Provide the (x, y) coordinate of the cell's center where the given text is located.  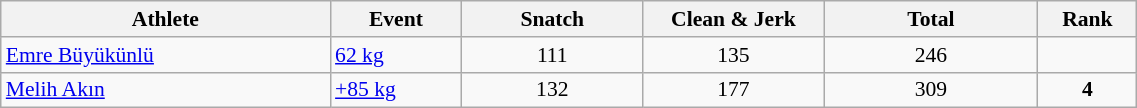
Rank (1088, 19)
135 (734, 55)
Athlete (166, 19)
132 (552, 90)
Snatch (552, 19)
111 (552, 55)
Event (396, 19)
+85 kg (396, 90)
246 (931, 55)
4 (1088, 90)
62 kg (396, 55)
309 (931, 90)
Clean & Jerk (734, 19)
Total (931, 19)
Emre Büyükünlü (166, 55)
177 (734, 90)
Melih Akın (166, 90)
